Locate the cell with the specified text and output its (x, y) center coordinate. 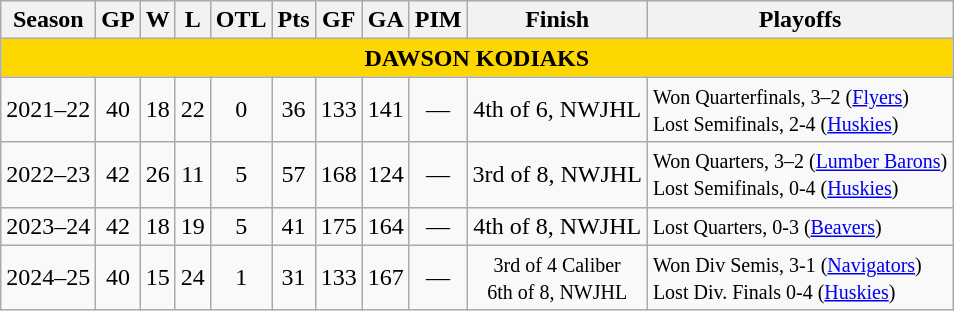
Season (48, 20)
141 (386, 110)
124 (386, 174)
GP (118, 20)
GA (386, 20)
31 (294, 278)
Finish (557, 20)
Pts (294, 20)
PIM (438, 20)
57 (294, 174)
3rd of 8, NWJHL (557, 174)
36 (294, 110)
3rd of 4 Caliber6th of 8, NWJHL (557, 278)
2021–22 (48, 110)
167 (386, 278)
15 (158, 278)
175 (338, 226)
Lost Quarters, 0-3 (Beavers) (800, 226)
L (192, 20)
22 (192, 110)
26 (158, 174)
1 (241, 278)
168 (338, 174)
24 (192, 278)
Won Quarters, 3–2 (Lumber Barons)Lost Semifinals, 0-4 (Huskies) (800, 174)
2024–25 (48, 278)
4th of 6, NWJHL (557, 110)
Won Div Semis, 3-1 (Navigators)Lost Div. Finals 0-4 (Huskies) (800, 278)
2022–23 (48, 174)
11 (192, 174)
Won Quarterfinals, 3–2 (Flyers)Lost Semifinals, 2-4 (Huskies) (800, 110)
0 (241, 110)
Playoffs (800, 20)
164 (386, 226)
GF (338, 20)
DAWSON KODIAKS (477, 58)
OTL (241, 20)
2023–24 (48, 226)
4th of 8, NWJHL (557, 226)
W (158, 20)
19 (192, 226)
41 (294, 226)
